Search for the cell housing the specified text and yield its [X, Y] center coordinate. 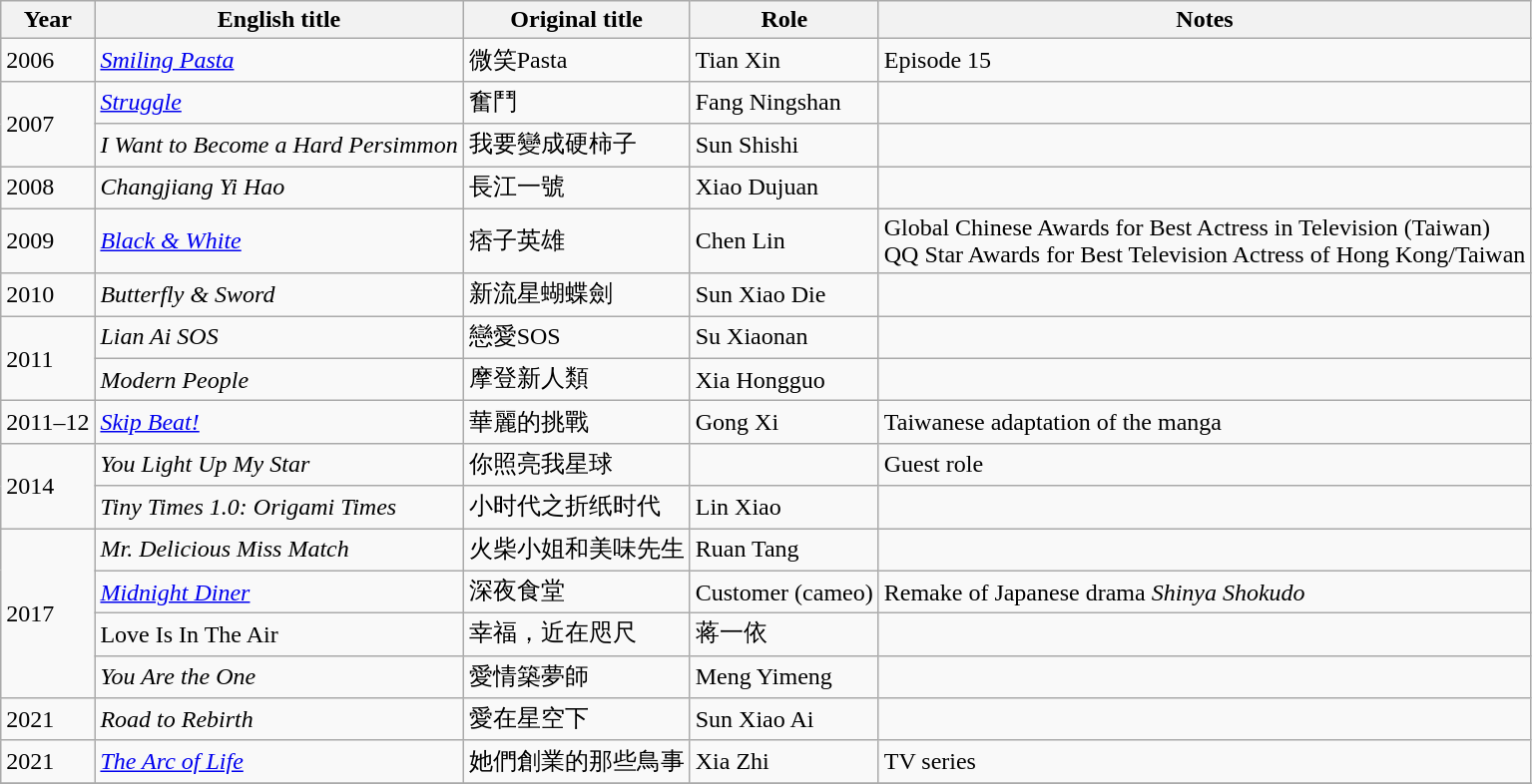
TV series [1205, 762]
長江一號 [577, 188]
I Want to Become a Hard Persimmon [279, 146]
Sun Xiao Die [784, 295]
Original title [577, 20]
新流星蝴蝶劍 [577, 295]
Global Chinese Awards for Best Actress in Television (Taiwan)QQ Star Awards for Best Television Actress of Hong Kong/Taiwan [1205, 241]
2008 [48, 188]
愛在星空下 [577, 720]
深夜食堂 [577, 592]
Notes [1205, 20]
Meng Yimeng [784, 676]
Lin Xiao [784, 507]
Remake of Japanese drama Shinya Shokudo [1205, 592]
戀愛SOS [577, 337]
Sun Xiao Ai [784, 720]
微笑Pasta [577, 60]
Ruan Tang [784, 551]
幸福，近在咫尺 [577, 634]
English title [279, 20]
華麗的挑戰 [577, 423]
Road to Rebirth [279, 720]
愛情築夢師 [577, 676]
Chen Lin [784, 241]
2009 [48, 241]
2011 [48, 359]
Tian Xin [784, 60]
摩登新人類 [577, 379]
Changjiang Yi Hao [279, 188]
小时代之折纸时代 [577, 507]
Black & White [279, 241]
Year [48, 20]
痞子英雄 [577, 241]
火柴小姐和美味先生 [577, 551]
Mr. Delicious Miss Match [279, 551]
You Light Up My Star [279, 465]
你照亮我星球 [577, 465]
Xia Zhi [784, 762]
Episode 15 [1205, 60]
Sun Shishi [784, 146]
You Are the One [279, 676]
2010 [48, 295]
Modern People [279, 379]
Su Xiaonan [784, 337]
Xia Hongguo [784, 379]
Guest role [1205, 465]
2014 [48, 485]
Smiling Pasta [279, 60]
2007 [48, 124]
Tiny Times 1.0: Origami Times [279, 507]
2011–12 [48, 423]
奮鬥 [577, 102]
Taiwanese adaptation of the manga [1205, 423]
Struggle [279, 102]
The Arc of Life [279, 762]
她們創業的那些鳥事 [577, 762]
Midnight Diner [279, 592]
Customer (cameo) [784, 592]
Love Is In The Air [279, 634]
2017 [48, 613]
2006 [48, 60]
Skip Beat! [279, 423]
Butterfly & Sword [279, 295]
我要變成硬柿子 [577, 146]
Xiao Dujuan [784, 188]
Gong Xi [784, 423]
Role [784, 20]
Fang Ningshan [784, 102]
蒋一依 [784, 634]
Lian Ai SOS [279, 337]
